Provide the [X, Y] coordinate of the cell's center where the given text is located.  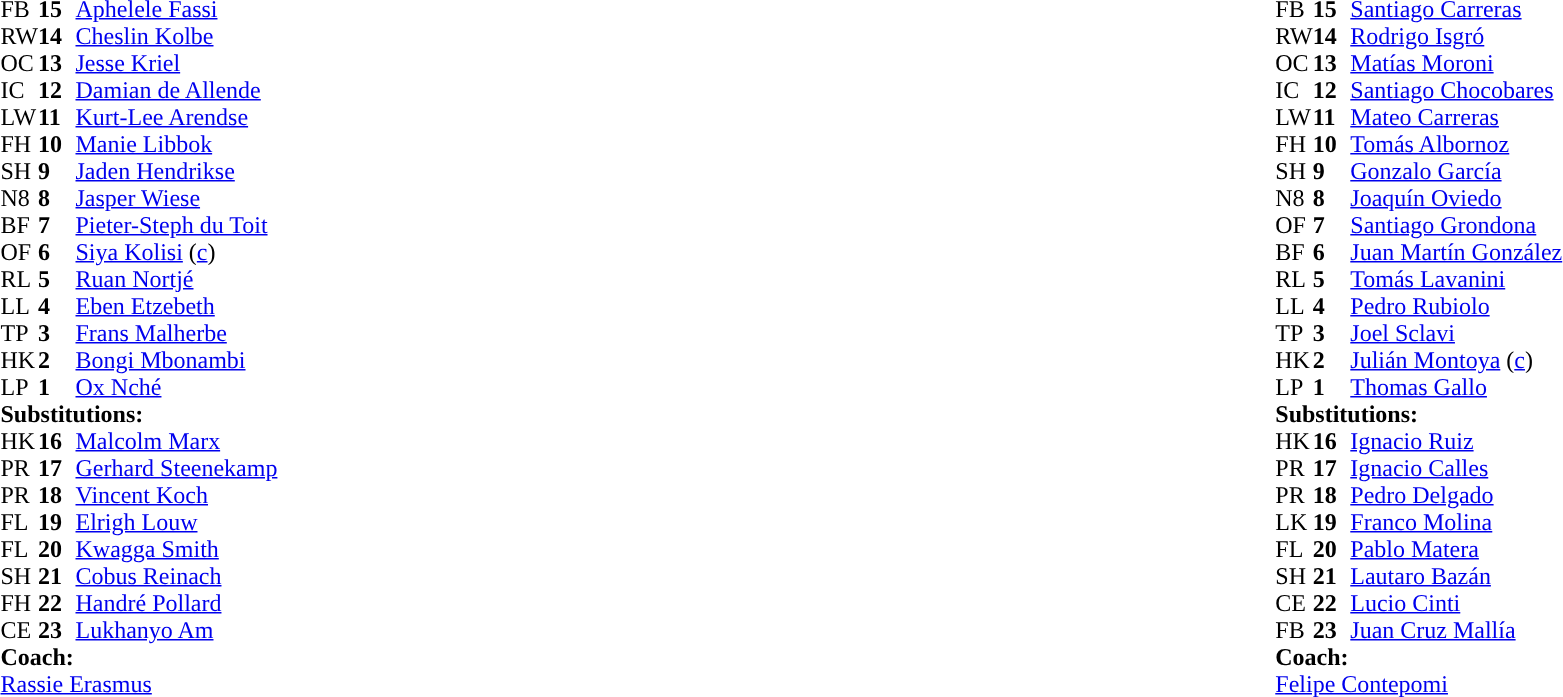
Siya Kolisi (c) [177, 252]
Pedro Delgado [1456, 496]
Pablo Matera [1456, 550]
Lautaro Bazán [1456, 576]
Kurt-Lee Arendse [177, 118]
Handré Pollard [177, 604]
Bongi Mbonambi [177, 360]
Jaden Hendrikse [177, 172]
Jasper Wiese [177, 198]
Gonzalo García [1456, 172]
Juan Cruz Mallía [1456, 630]
Rodrigo Isgró [1456, 36]
Eben Etzebeth [177, 306]
Vincent Koch [177, 496]
Rassie Erasmus [138, 684]
Frans Malherbe [177, 334]
Ruan Nortjé [177, 280]
Kwagga Smith [177, 550]
Manie Libbok [177, 144]
Lucio Cinti [1456, 604]
Elrigh Louw [177, 522]
Joel Sclavi [1456, 334]
Tomás Lavanini [1456, 280]
Ignacio Calles [1456, 468]
Jesse Kriel [177, 64]
Tomás Albornoz [1456, 144]
Pedro Rubiolo [1456, 306]
Juan Martín González [1456, 252]
Ox Nché [177, 388]
Malcolm Marx [177, 442]
Damian de Allende [177, 90]
Santiago Grondona [1456, 226]
Pieter-Steph du Toit [177, 226]
Gerhard Steenekamp [177, 468]
Lukhanyo Am [177, 630]
Felipe Contepomi [1418, 684]
Mateo Carreras [1456, 118]
Ignacio Ruiz [1456, 442]
Cobus Reinach [177, 576]
FB [1294, 630]
Matías Moroni [1456, 64]
Cheslin Kolbe [177, 36]
Julián Montoya (c) [1456, 360]
LK [1294, 522]
Joaquín Oviedo [1456, 198]
Thomas Gallo [1456, 388]
Franco Molina [1456, 522]
Santiago Chocobares [1456, 90]
